Return the [x, y] coordinate for the center point of the cell that contains the specified text.  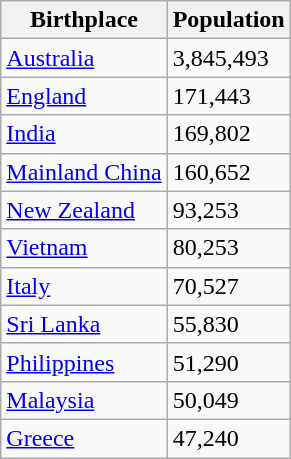
Mainland China [84, 172]
Greece [84, 438]
169,802 [228, 134]
3,845,493 [228, 58]
Population [228, 20]
Italy [84, 286]
50,049 [228, 400]
93,253 [228, 210]
India [84, 134]
160,652 [228, 172]
80,253 [228, 248]
55,830 [228, 324]
Malaysia [84, 400]
Vietnam [84, 248]
Australia [84, 58]
Sri Lanka [84, 324]
Philippines [84, 362]
51,290 [228, 362]
Birthplace [84, 20]
70,527 [228, 286]
171,443 [228, 96]
New Zealand [84, 210]
47,240 [228, 438]
England [84, 96]
